Locate the cell with the specified text and output its (X, Y) center coordinate. 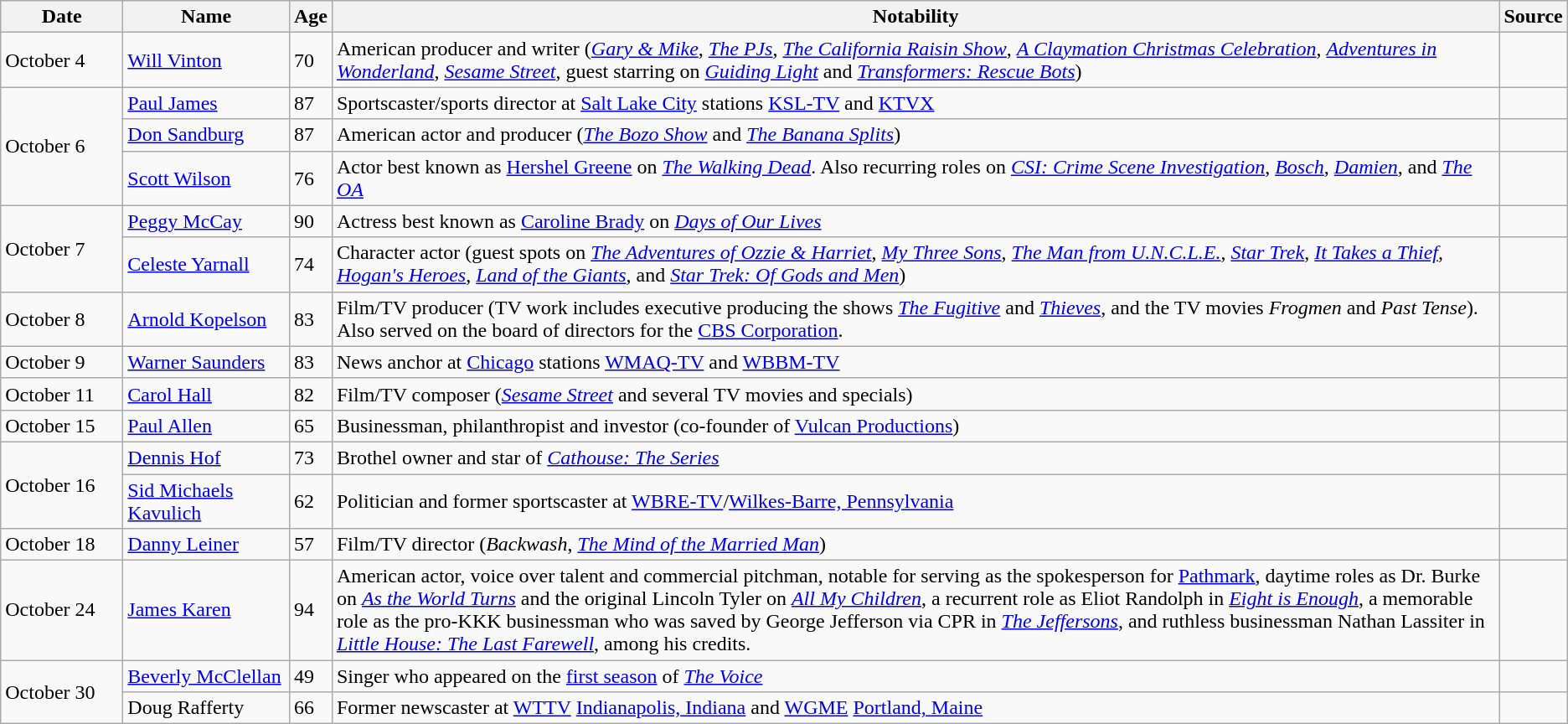
Carol Hall (206, 394)
73 (310, 458)
October 30 (62, 692)
Paul Allen (206, 426)
Warner Saunders (206, 362)
49 (310, 676)
Peggy McCay (206, 221)
Beverly McClellan (206, 676)
American actor and producer (The Bozo Show and The Banana Splits) (916, 135)
Former newscaster at WTTV Indianapolis, Indiana and WGME Portland, Maine (916, 708)
October 16 (62, 484)
Notability (916, 17)
Doug Rafferty (206, 708)
Date (62, 17)
Actor best known as Hershel Greene on The Walking Dead. Also recurring roles on CSI: Crime Scene Investigation, Bosch, Damien, and The OA (916, 178)
74 (310, 265)
James Karen (206, 610)
66 (310, 708)
October 18 (62, 545)
Don Sandburg (206, 135)
October 7 (62, 248)
Danny Leiner (206, 545)
Brothel owner and star of Cathouse: The Series (916, 458)
Film/TV composer (Sesame Street and several TV movies and specials) (916, 394)
Sportscaster/sports director at Salt Lake City stations KSL-TV and KTVX (916, 103)
82 (310, 394)
Film/TV director (Backwash, The Mind of the Married Man) (916, 545)
News anchor at Chicago stations WMAQ-TV and WBBM-TV (916, 362)
Actress best known as Caroline Brady on Days of Our Lives (916, 221)
57 (310, 545)
October 11 (62, 394)
70 (310, 60)
Politician and former sportscaster at WBRE-TV/Wilkes-Barre, Pennsylvania (916, 501)
Scott Wilson (206, 178)
Singer who appeared on the first season of The Voice (916, 676)
90 (310, 221)
October 15 (62, 426)
Source (1533, 17)
94 (310, 610)
Arnold Kopelson (206, 318)
76 (310, 178)
65 (310, 426)
October 24 (62, 610)
October 9 (62, 362)
Paul James (206, 103)
Sid Michaels Kavulich (206, 501)
Age (310, 17)
Name (206, 17)
Celeste Yarnall (206, 265)
Will Vinton (206, 60)
Businessman, philanthropist and investor (co-founder of Vulcan Productions) (916, 426)
October 8 (62, 318)
October 6 (62, 146)
Dennis Hof (206, 458)
October 4 (62, 60)
62 (310, 501)
